Identify which cell holds the provided text, then report its [X, Y] central coordinate. 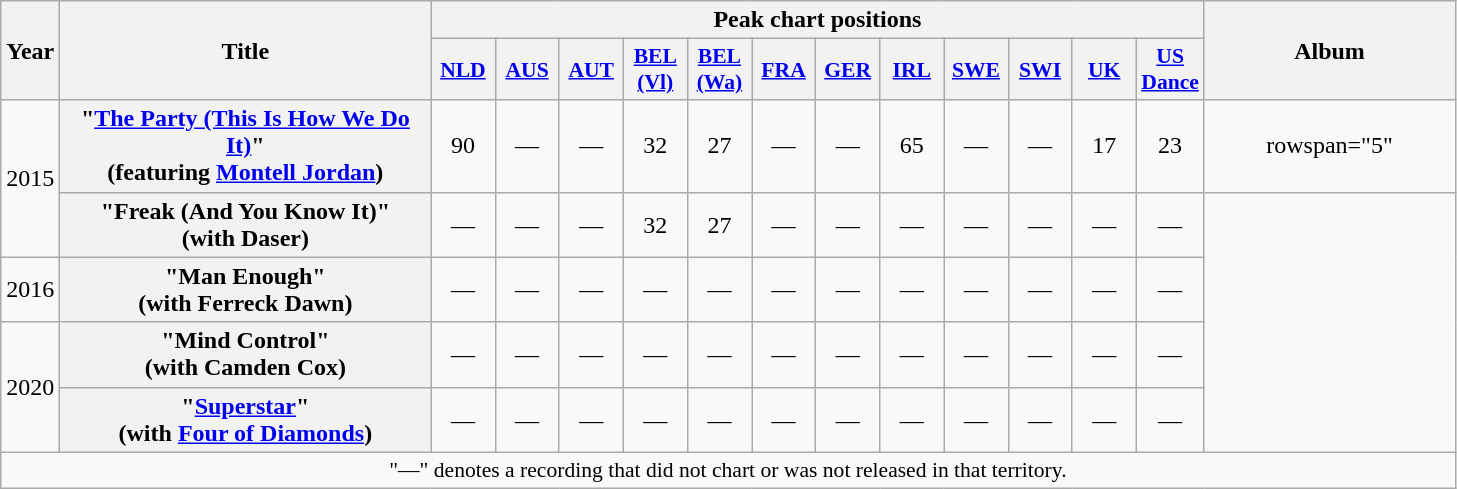
AUS [527, 70]
USDance [1170, 70]
NLD [463, 70]
UK [1104, 70]
"Man Enough" (with Ferreck Dawn) [246, 290]
SWE [976, 70]
FRA [784, 70]
AUT [591, 70]
rowspan="5" [1330, 146]
"Freak (And You Know It)" (with Daser) [246, 224]
GER [848, 70]
2016 [30, 290]
"Mind Control" (with Camden Cox) [246, 354]
BEL (Wa) [719, 70]
Peak chart positions [818, 20]
SWI [1040, 70]
Year [30, 50]
BEL (Vl) [655, 70]
IRL [912, 70]
Title [246, 50]
2020 [30, 387]
Album [1330, 50]
90 [463, 146]
65 [912, 146]
"The Party (This Is How We Do It)" (featuring Montell Jordan) [246, 146]
17 [1104, 146]
"—" denotes a recording that did not chart or was not released in that territory. [728, 470]
23 [1170, 146]
"Superstar" (with Four of Diamonds) [246, 420]
2015 [30, 178]
